From the cell containing the given text, extract its center point as [x, y] coordinate. 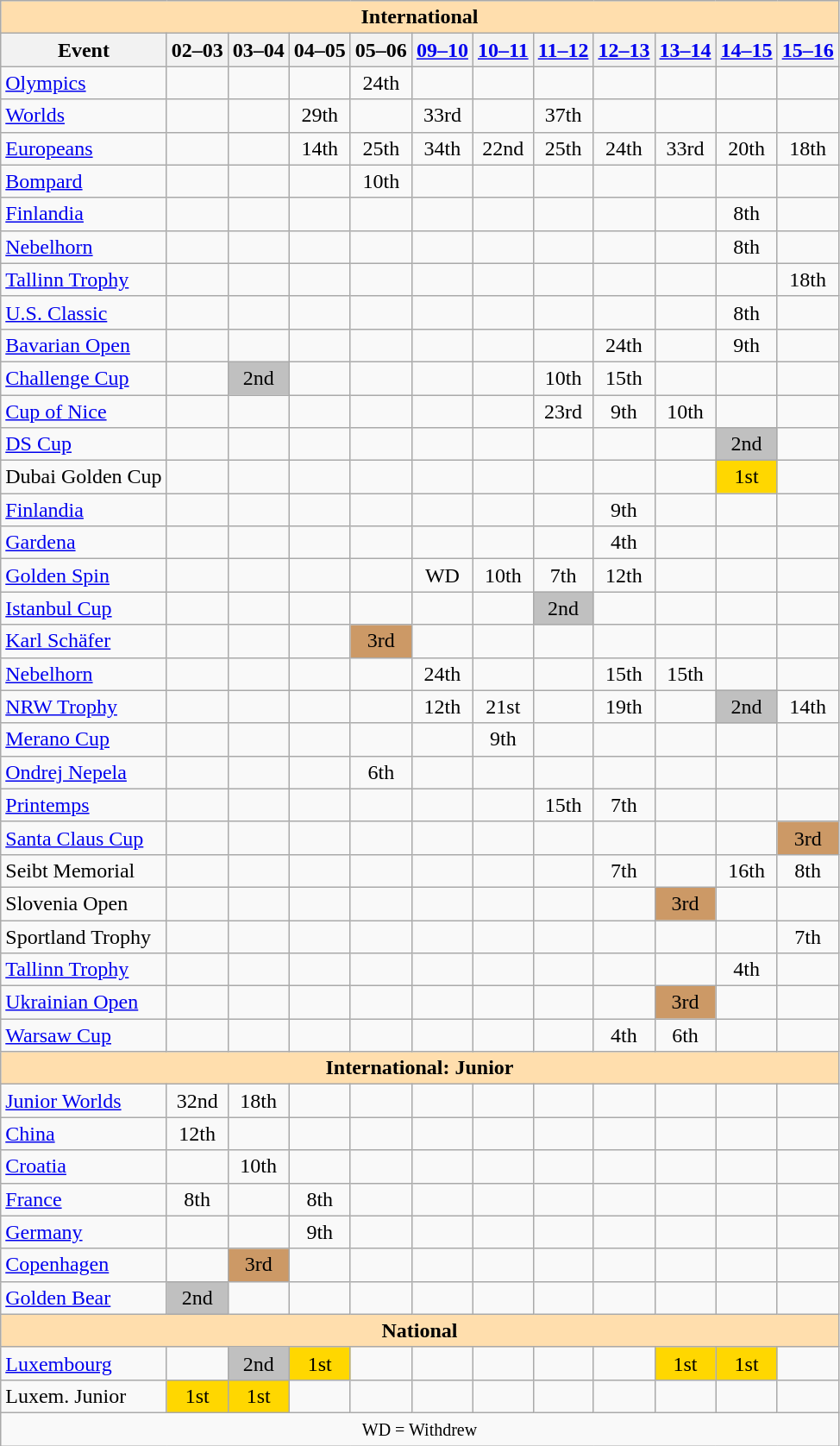
Istanbul Cup [84, 608]
Bavarian Open [84, 345]
14–15 [747, 50]
Seibt Memorial [84, 871]
National [419, 1330]
DS Cup [84, 444]
21st [503, 707]
Copenhagen [84, 1265]
Cup of Nice [84, 412]
Warsaw Cup [84, 1035]
France [84, 1199]
09–10 [442, 50]
International [419, 17]
Event [84, 50]
Slovenia Open [84, 903]
Ukrainian Open [84, 1003]
Golden Spin [84, 575]
12–13 [624, 50]
Europeans [84, 148]
Dubai Golden Cup [84, 477]
Printemps [84, 805]
Merano Cup [84, 739]
Challenge Cup [84, 378]
WD = Withdrew [419, 1429]
16th [747, 871]
Sportland Trophy [84, 936]
05–06 [381, 50]
22nd [503, 148]
NRW Trophy [84, 707]
10–11 [503, 50]
U.S. Classic [84, 312]
04–05 [319, 50]
WD [442, 575]
34th [442, 148]
Olympics [84, 83]
Germany [84, 1232]
20th [747, 148]
Gardena [84, 543]
International: Junior [419, 1068]
15–16 [807, 50]
03–04 [259, 50]
32nd [197, 1101]
Karl Schäfer [84, 641]
Santa Claus Cup [84, 838]
Junior Worlds [84, 1101]
23rd [563, 412]
Luxembourg [84, 1363]
02–03 [197, 50]
29th [319, 116]
37th [563, 116]
Croatia [84, 1166]
Golden Bear [84, 1298]
Ondrej Nepela [84, 772]
Worlds [84, 116]
11–12 [563, 50]
19th [624, 707]
China [84, 1134]
Bompard [84, 181]
Luxem. Junior [84, 1396]
13–14 [685, 50]
